Output the [X, Y] coordinate of the center of the cell containing the given text.  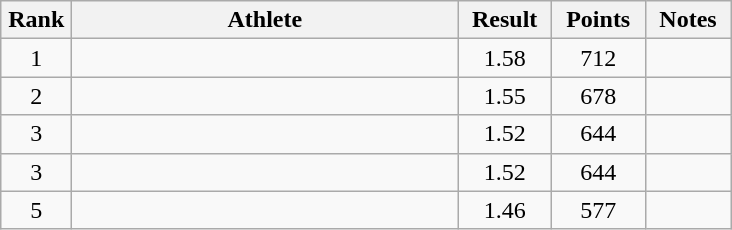
Athlete [265, 20]
678 [598, 96]
Notes [688, 20]
1.58 [505, 58]
1.46 [505, 210]
712 [598, 58]
Rank [36, 20]
Points [598, 20]
Result [505, 20]
2 [36, 96]
5 [36, 210]
1 [36, 58]
577 [598, 210]
1.55 [505, 96]
